Scan for the cell matching the given text and deliver its (x, y) coordinate at center. 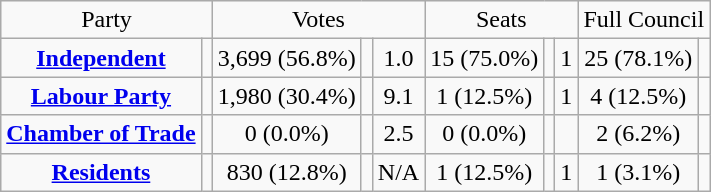
Residents (101, 172)
Seats (502, 20)
Votes (318, 20)
Party (106, 20)
3,699 (56.8%) (286, 58)
9.1 (398, 96)
830 (12.8%) (286, 172)
N/A (398, 172)
Independent (101, 58)
2.5 (398, 134)
1,980 (30.4%) (286, 96)
4 (12.5%) (638, 96)
Chamber of Trade (101, 134)
Labour Party (101, 96)
Full Council (644, 20)
15 (75.0%) (484, 58)
1 (3.1%) (638, 172)
1.0 (398, 58)
25 (78.1%) (638, 58)
2 (6.2%) (638, 134)
